Identify which cell holds the provided text, then report its (X, Y) central coordinate. 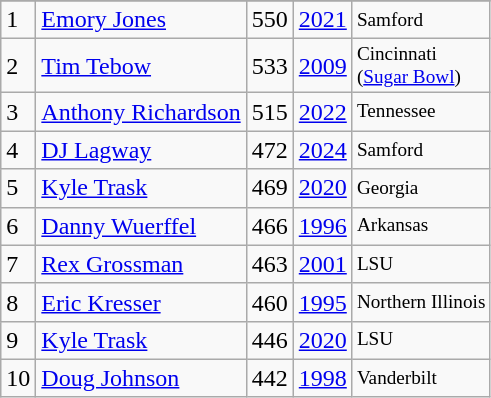
463 (270, 264)
469 (270, 188)
2024 (322, 150)
472 (270, 150)
Anthony Richardson (141, 112)
Doug Johnson (141, 378)
Arkansas (421, 226)
550 (270, 20)
442 (270, 378)
2022 (322, 112)
2009 (322, 66)
466 (270, 226)
Georgia (421, 188)
10 (18, 378)
4 (18, 150)
Cincinnati(Sugar Bowl) (421, 66)
1996 (322, 226)
Rex Grossman (141, 264)
8 (18, 302)
1 (18, 20)
Vanderbilt (421, 378)
Tim Tebow (141, 66)
DJ Lagway (141, 150)
9 (18, 340)
3 (18, 112)
2021 (322, 20)
460 (270, 302)
446 (270, 340)
6 (18, 226)
2 (18, 66)
Eric Kresser (141, 302)
Tennessee (421, 112)
533 (270, 66)
1998 (322, 378)
Danny Wuerffel (141, 226)
7 (18, 264)
Emory Jones (141, 20)
Northern Illinois (421, 302)
2001 (322, 264)
5 (18, 188)
515 (270, 112)
1995 (322, 302)
